Search for the cell housing the specified text and yield its (x, y) center coordinate. 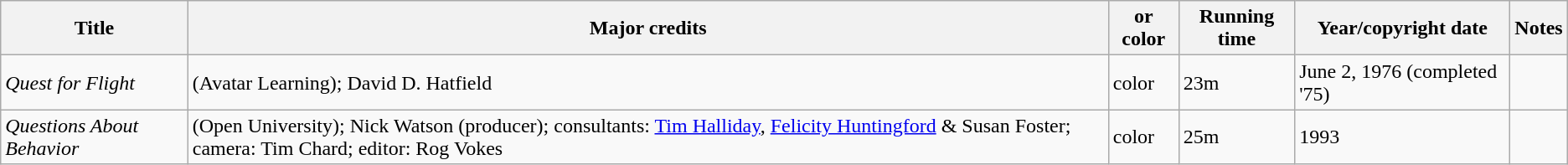
June 2, 1976 (completed '75) (1402, 82)
25m (1236, 137)
Questions About Behavior (94, 137)
Notes (1539, 28)
1993 (1402, 137)
(Avatar Learning); David D. Hatfield (648, 82)
Title (94, 28)
23m (1236, 82)
Quest for Flight (94, 82)
Running time (1236, 28)
(Open University); Nick Watson (producer); consultants: Tim Halliday, Felicity Huntingford & Susan Foster; camera: Tim Chard; editor: Rog Vokes (648, 137)
or color (1143, 28)
Major credits (648, 28)
Year/copyright date (1402, 28)
